Identify which cell holds the provided text, then report its (X, Y) central coordinate. 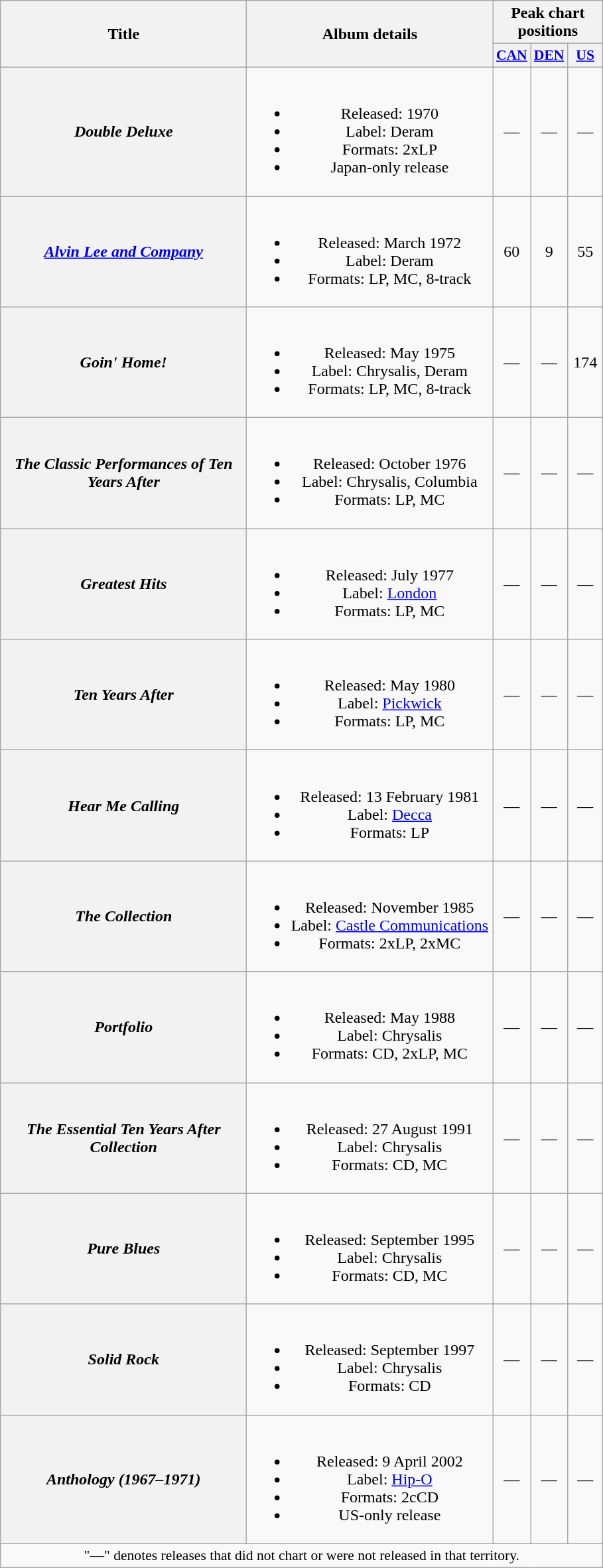
Solid Rock (123, 1360)
CAN (512, 56)
Released: September 1997Label: ChrysalisFormats: CD (370, 1360)
Released: March 1972Label: DeramFormats: LP, MC, 8-track (370, 252)
Goin' Home! (123, 362)
Ten Years After (123, 695)
Released: May 1975Label: Chrysalis, DeramFormats: LP, MC, 8-track (370, 362)
55 (585, 252)
Title (123, 34)
"—" denotes releases that did not chart or were not released in that territory. (302, 1555)
Released: 13 February 1981Label: DeccaFormats: LP (370, 805)
174 (585, 362)
Portfolio (123, 1027)
Released: September 1995Label: ChrysalisFormats: CD, MC (370, 1248)
The Essential Ten Years After Collection (123, 1138)
Released: May 1988Label: ChrysalisFormats: CD, 2xLP, MC (370, 1027)
Released: October 1976Label: Chrysalis, ColumbiaFormats: LP, MC (370, 474)
Alvin Lee and Company (123, 252)
Released: 27 August 1991Label: ChrysalisFormats: CD, MC (370, 1138)
Pure Blues (123, 1248)
Released: November 1985Label: Castle CommunicationsFormats: 2xLP, 2xMC (370, 917)
US (585, 56)
DEN (549, 56)
Released: July 1977Label: LondonFormats: LP, MC (370, 584)
The Classic Performances of Ten Years After (123, 474)
Album details (370, 34)
Released: May 1980Label: PickwickFormats: LP, MC (370, 695)
9 (549, 252)
Greatest Hits (123, 584)
Released: 1970Label: DeramFormats: 2xLPJapan-only release (370, 131)
60 (512, 252)
Peak chart positions (548, 23)
Anthology (1967–1971) (123, 1479)
Hear Me Calling (123, 805)
Released: 9 April 2002Label: Hip-OFormats: 2cCDUS-only release (370, 1479)
The Collection (123, 917)
Double Deluxe (123, 131)
